Determine the [X, Y] coordinate at the center of the cell enclosing the given text.  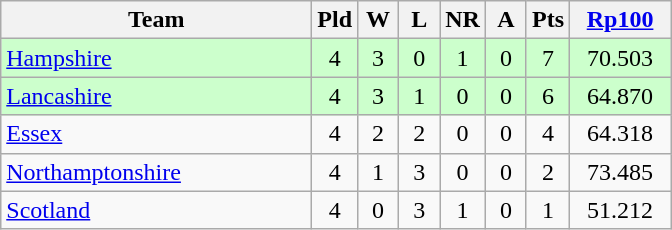
6 [548, 96]
51.212 [620, 210]
L [420, 20]
Rp100 [620, 20]
A [506, 20]
NR [463, 20]
70.503 [620, 58]
73.485 [620, 172]
64.318 [620, 134]
Northamptonshire [156, 172]
Pld [335, 20]
64.870 [620, 96]
Pts [548, 20]
W [378, 20]
Scotland [156, 210]
Essex [156, 134]
Hampshire [156, 58]
Team [156, 20]
7 [548, 58]
Lancashire [156, 96]
